Locate the cell with the specified text and output its [X, Y] center coordinate. 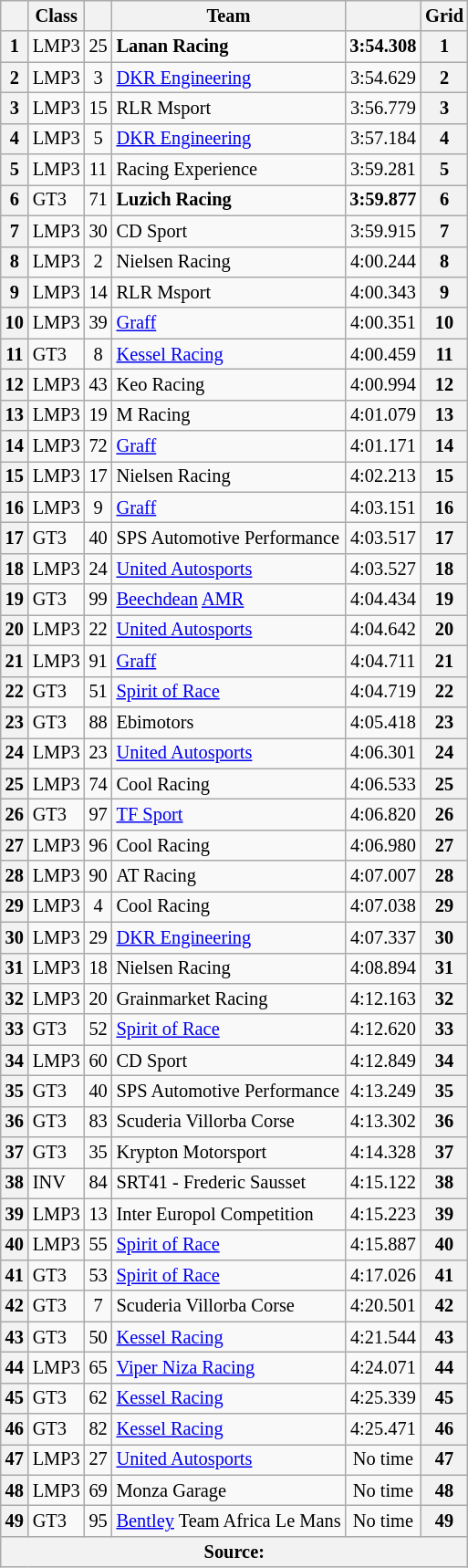
3:59.281 [383, 170]
INV [57, 1183]
72 [99, 446]
4:13.249 [383, 1091]
4:07.337 [383, 937]
4:01.079 [383, 415]
4:12.620 [383, 1030]
4:03.517 [383, 538]
69 [99, 1490]
74 [99, 784]
3:54.629 [383, 78]
4:25.471 [383, 1429]
TF Sport [229, 814]
88 [99, 722]
55 [99, 1245]
51 [99, 692]
4:07.038 [383, 906]
Class [57, 16]
4:20.501 [383, 1306]
4:04.642 [383, 630]
91 [99, 661]
Keo Racing [229, 384]
52 [99, 1030]
4:00.244 [383, 262]
4:04.711 [383, 661]
4:06.820 [383, 814]
65 [99, 1367]
4:03.151 [383, 507]
4:00.351 [383, 323]
4:13.302 [383, 1122]
Bentley Team Africa Le Mans [229, 1521]
99 [99, 600]
4:00.459 [383, 354]
71 [99, 200]
82 [99, 1429]
Ebimotors [229, 722]
4:06.533 [383, 784]
96 [99, 845]
4:15.223 [383, 1214]
Luzich Racing [229, 200]
4:00.994 [383, 384]
83 [99, 1122]
4:00.343 [383, 292]
Lanan Racing [229, 47]
Grainmarket Racing [229, 998]
Beechdean AMR [229, 600]
Racing Experience [229, 170]
4:04.434 [383, 600]
Team [229, 16]
84 [99, 1183]
M Racing [229, 415]
4:05.418 [383, 722]
50 [99, 1337]
4:21.544 [383, 1337]
Viper Niza Racing [229, 1367]
60 [99, 1061]
4:12.849 [383, 1061]
62 [99, 1398]
AT Racing [229, 876]
4:17.026 [383, 1275]
53 [99, 1275]
3:56.779 [383, 108]
4:08.894 [383, 968]
97 [99, 814]
3:57.184 [383, 139]
SRT41 - Frederic Sausset [229, 1183]
4:06.301 [383, 753]
3:54.308 [383, 47]
4:07.007 [383, 876]
Inter Europol Competition [229, 1214]
4:15.122 [383, 1183]
90 [99, 876]
3:59.877 [383, 200]
4:14.328 [383, 1153]
Krypton Motorsport [229, 1153]
4:25.339 [383, 1398]
Grid [444, 16]
4:02.213 [383, 476]
Monza Garage [229, 1490]
4:24.071 [383, 1367]
4:15.887 [383, 1245]
4:12.163 [383, 998]
Source: [234, 1552]
3:59.915 [383, 231]
95 [99, 1521]
4:01.171 [383, 446]
4:03.527 [383, 569]
4:04.719 [383, 692]
4:06.980 [383, 845]
